Locate the cell with the specified text and output its (X, Y) center coordinate. 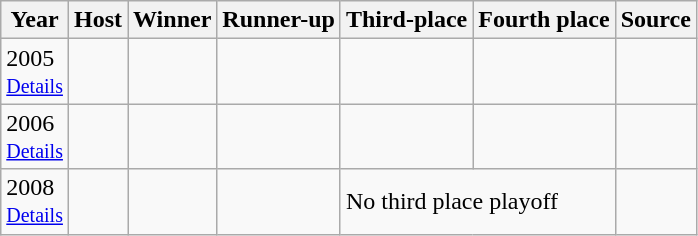
2008Details (35, 202)
Source (656, 20)
Host (98, 20)
No third place playoff (478, 202)
2006Details (35, 136)
Winner (172, 20)
Third-place (406, 20)
Fourth place (544, 20)
Year (35, 20)
Runner-up (279, 20)
2005Details (35, 72)
